Find where the given text appears and provide that cell's center as (X, Y) coordinate. 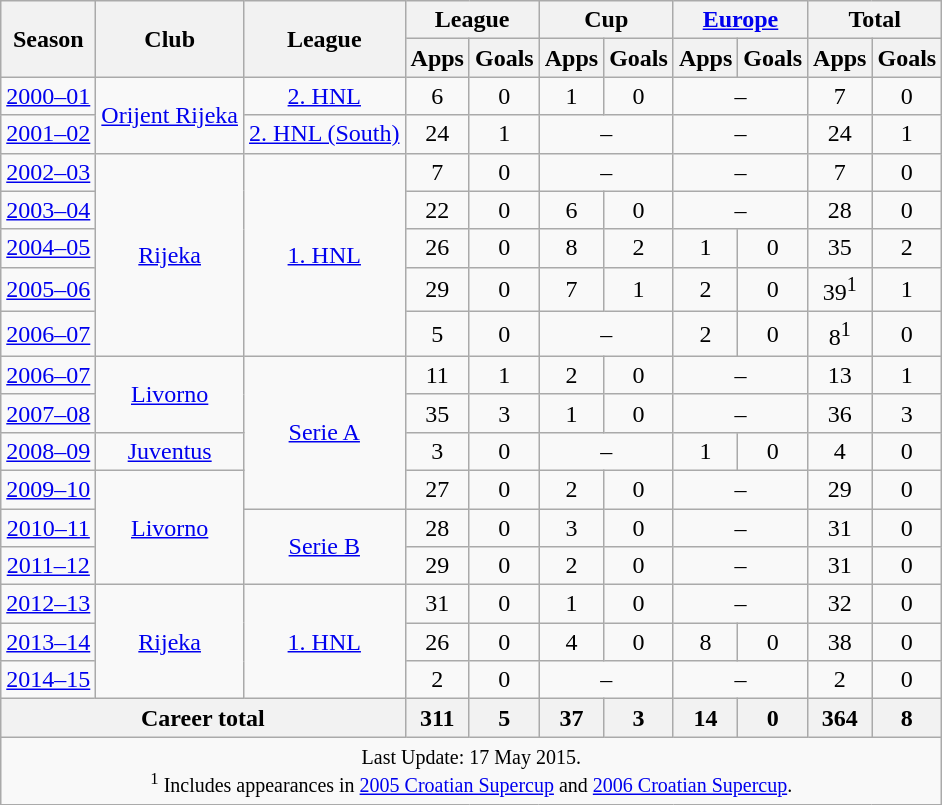
32 (840, 604)
2. HNL (South) (325, 134)
38 (840, 642)
311 (437, 718)
2012–13 (48, 604)
Career total (203, 718)
2004–05 (48, 248)
Juventus (170, 451)
2010–11 (48, 528)
Cup (606, 20)
Total (875, 20)
14 (705, 718)
Orijent Rijeka (170, 115)
391 (840, 290)
81 (840, 334)
11 (437, 375)
2000–01 (48, 96)
2001–02 (48, 134)
2009–10 (48, 489)
Serie A (325, 432)
2002–03 (48, 172)
2011–12 (48, 566)
Season (48, 39)
2. HNL (325, 96)
2014–15 (48, 680)
Europe (740, 20)
2008–09 (48, 451)
Serie B (325, 547)
2007–08 (48, 413)
2013–14 (48, 642)
22 (437, 210)
Club (170, 39)
2003–04 (48, 210)
13 (840, 375)
364 (840, 718)
36 (840, 413)
27 (437, 489)
37 (571, 718)
Last Update: 17 May 2015.1 Includes appearances in 2005 Croatian Supercup and 2006 Croatian Supercup. (472, 770)
2005–06 (48, 290)
